Provide the (x, y) coordinate of the cell's center where the given text is located.  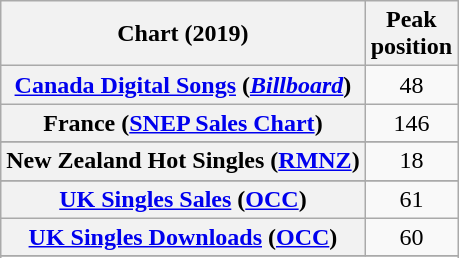
UK Singles Downloads (OCC) (183, 237)
Chart (2019) (183, 34)
61 (411, 199)
146 (411, 123)
18 (411, 161)
France (SNEP Sales Chart) (183, 123)
UK Singles Sales (OCC) (183, 199)
Peakposition (411, 34)
48 (411, 85)
Canada Digital Songs (Billboard) (183, 85)
New Zealand Hot Singles (RMNZ) (183, 161)
60 (411, 237)
